For the text-containing cell, return its midpoint in [x, y] coordinate format. 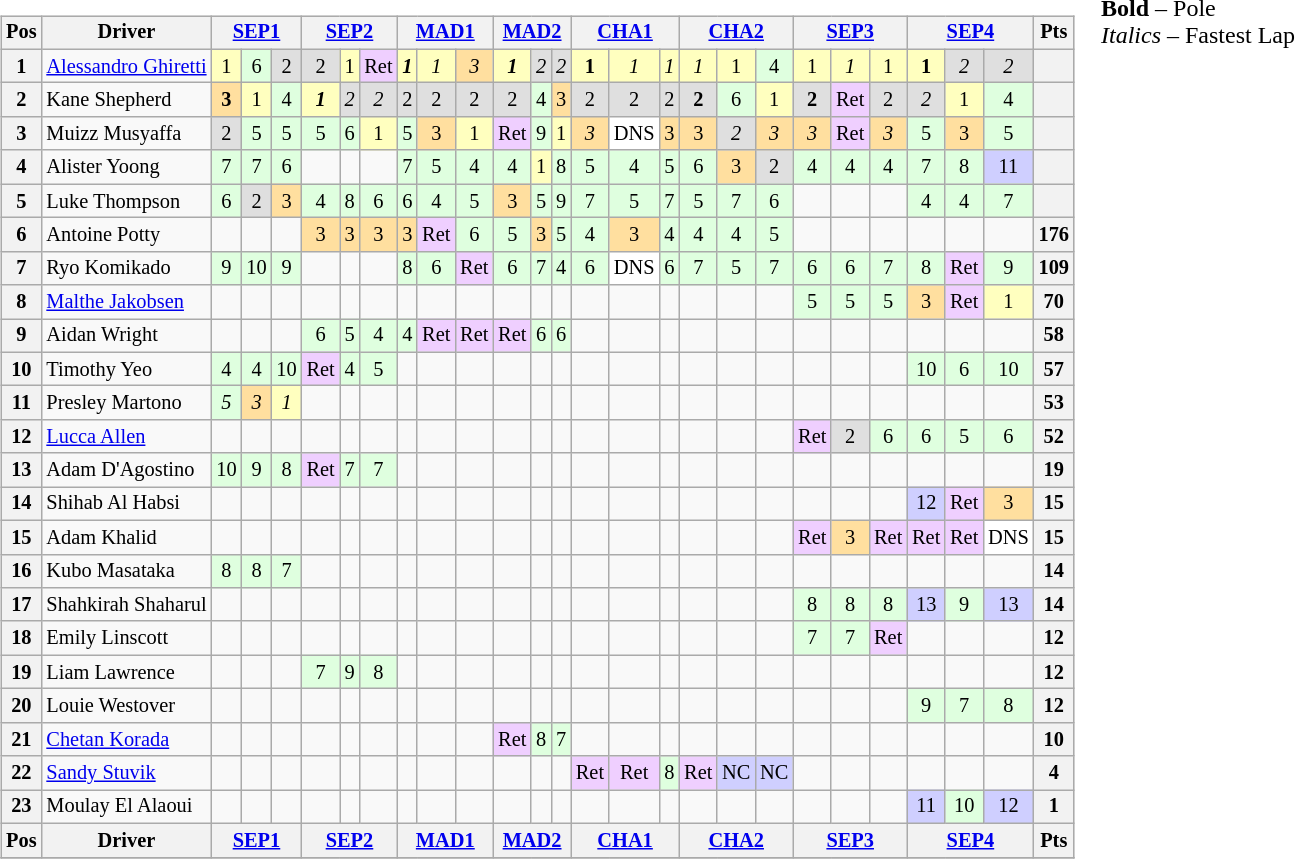
109 [1054, 268]
Louie Westover [126, 706]
16 [21, 571]
Adam Khalid [126, 537]
Kubo Masataka [126, 571]
Aidan Wright [126, 336]
Alister Yoong [126, 167]
20 [21, 706]
Emily Linscott [126, 638]
Shahkirah Shaharul [126, 605]
176 [1054, 235]
18 [21, 638]
57 [1054, 369]
Luke Thompson [126, 201]
Moulay El Alaoui [126, 807]
53 [1054, 403]
Chetan Korada [126, 739]
70 [1054, 302]
Liam Lawrence [126, 672]
Lucca Allen [126, 437]
23 [21, 807]
58 [1054, 336]
Timothy Yeo [126, 369]
21 [21, 739]
Muizz Musyaffa [126, 134]
52 [1054, 437]
Shihab Al Habsi [126, 504]
Antoine Potty [126, 235]
Alessandro Ghiretti [126, 66]
Malthe Jakobsen [126, 302]
Ryo Komikado [126, 268]
Adam D'Agostino [126, 470]
17 [21, 605]
Presley Martono [126, 403]
Kane Shepherd [126, 100]
22 [21, 773]
Sandy Stuvik [126, 773]
